Detect which cell encompasses the target text, then output its (X, Y) center coordinate. 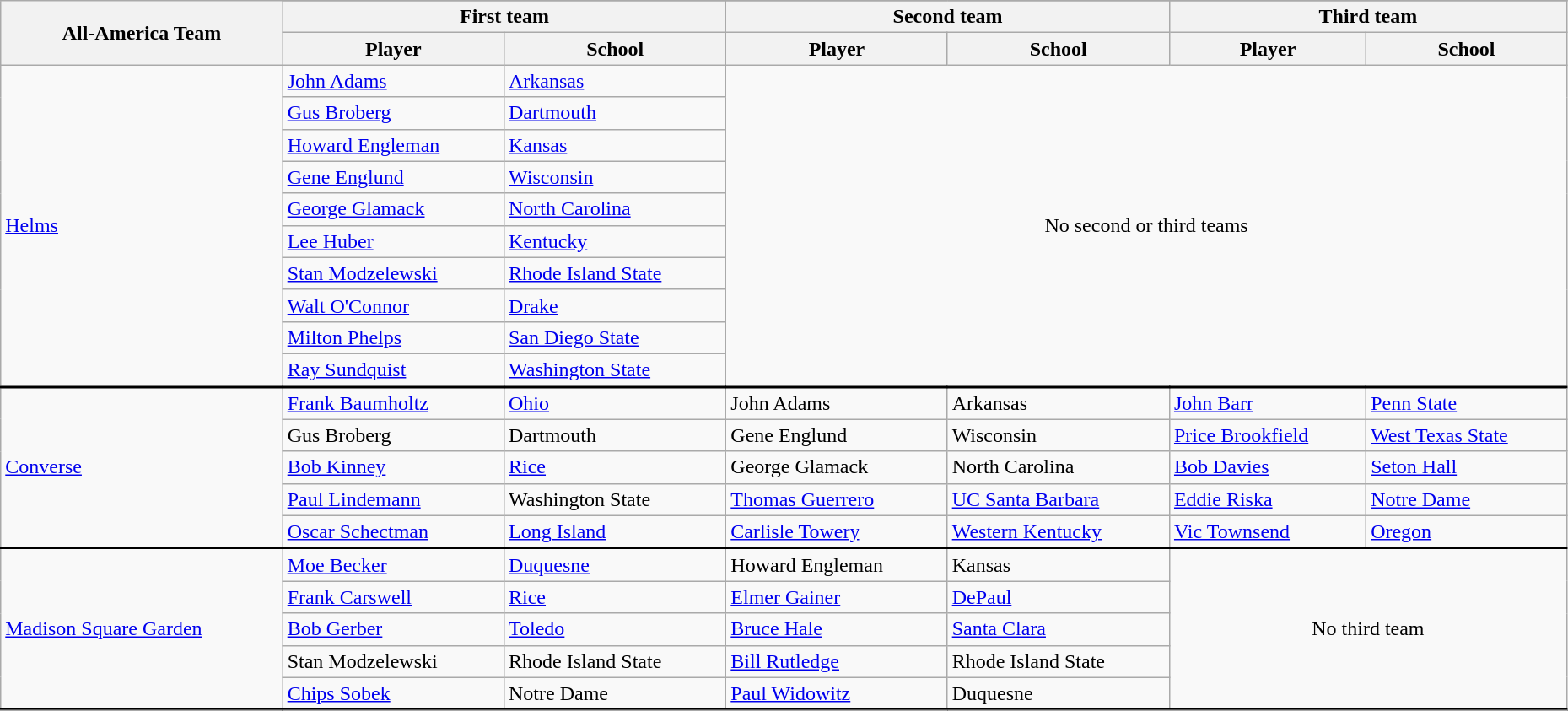
Chips Sobek (393, 693)
San Diego State (614, 337)
Helms (142, 226)
Drake (614, 305)
Madison Square Garden (142, 629)
No third team (1368, 629)
Oregon (1467, 531)
Walt O'Connor (393, 305)
Elmer Gainer (837, 597)
UC Santa Barbara (1058, 499)
Thomas Guerrero (837, 499)
Paul Lindemann (393, 499)
Ohio (614, 403)
No second or third teams (1147, 226)
John Barr (1267, 403)
Bob Davies (1267, 467)
Toledo (614, 629)
Vic Townsend (1267, 531)
Seton Hall (1467, 467)
Carlisle Towery (837, 531)
Eddie Riska (1267, 499)
Milton Phelps (393, 337)
Second team (948, 17)
Bob Kinney (393, 467)
Long Island (614, 531)
Santa Clara (1058, 629)
West Texas State (1467, 435)
Western Kentucky (1058, 531)
Third team (1368, 17)
Frank Carswell (393, 597)
Bill Rutledge (837, 661)
Bob Gerber (393, 629)
All-America Team (142, 33)
Kentucky (614, 241)
Penn State (1467, 403)
Ray Sundquist (393, 369)
Paul Widowitz (837, 693)
Converse (142, 467)
Oscar Schectman (393, 531)
Frank Baumholtz (393, 403)
Moe Becker (393, 565)
Bruce Hale (837, 629)
Price Brookfield (1267, 435)
DePaul (1058, 597)
First team (504, 17)
Lee Huber (393, 241)
